Pinpoint the cell where the given text exists, returning its (x, y) midpoint coordinate. 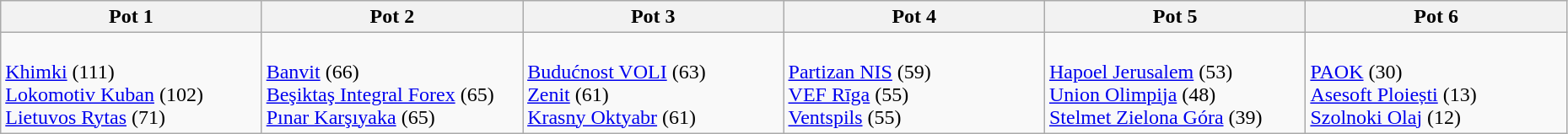
Pot 1 (132, 17)
Khimki (111) Lokomotiv Kuban (102) Lietuvos Rytas (71) (132, 83)
Pot 6 (1436, 17)
Pot 5 (1174, 17)
Banvit (66) Beşiktaş Integral Forex (65) Pınar Karşıyaka (65) (391, 83)
Pot 2 (391, 17)
Partizan NIS (59) VEF Rīga (55) Ventspils (55) (914, 83)
Pot 4 (914, 17)
PAOK (30) Asesoft Ploiești (13) Szolnoki Olaj (12) (1436, 83)
Budućnost VOLI (63) Zenit (61) Krasny Oktyabr (61) (653, 83)
Hapoel Jerusalem (53) Union Olimpija (48) Stelmet Zielona Góra (39) (1174, 83)
Pot 3 (653, 17)
